Identify which cell holds the provided text, then report its (x, y) central coordinate. 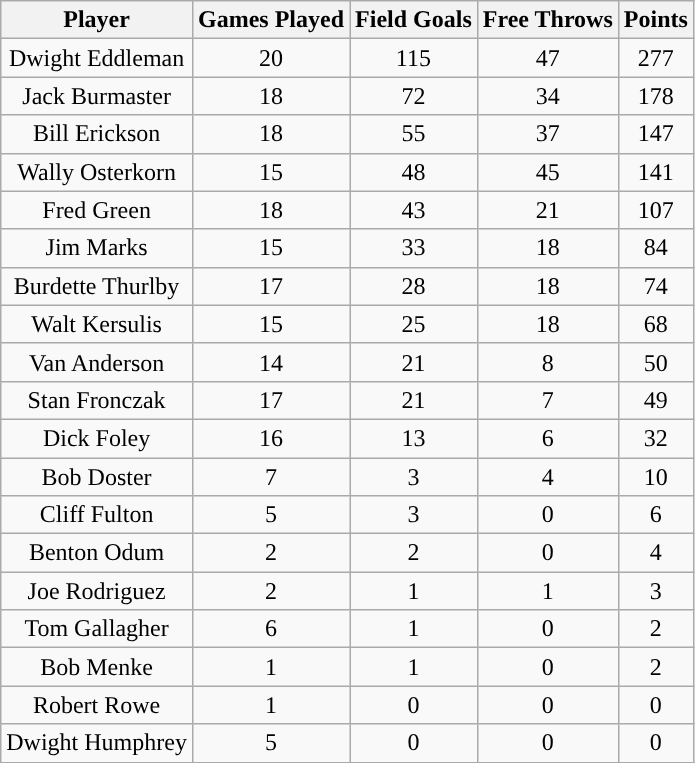
34 (548, 96)
25 (414, 324)
Jim Marks (97, 248)
68 (656, 324)
49 (656, 400)
37 (548, 134)
33 (414, 248)
72 (414, 96)
115 (414, 58)
Cliff Fulton (97, 515)
Robert Rowe (97, 705)
Wally Osterkorn (97, 172)
10 (656, 477)
Tom Gallagher (97, 629)
43 (414, 210)
Fred Green (97, 210)
13 (414, 438)
Dick Foley (97, 438)
Player (97, 20)
28 (414, 286)
Games Played (270, 20)
Dwight Humphrey (97, 743)
147 (656, 134)
20 (270, 58)
Points (656, 20)
Bob Menke (97, 667)
141 (656, 172)
277 (656, 58)
Stan Fronczak (97, 400)
84 (656, 248)
14 (270, 362)
Dwight Eddleman (97, 58)
47 (548, 58)
107 (656, 210)
45 (548, 172)
8 (548, 362)
32 (656, 438)
48 (414, 172)
Burdette Thurlby (97, 286)
50 (656, 362)
Joe Rodriguez (97, 591)
Free Throws (548, 20)
Benton Odum (97, 553)
Van Anderson (97, 362)
Bob Doster (97, 477)
74 (656, 286)
Walt Kersulis (97, 324)
Field Goals (414, 20)
55 (414, 134)
Bill Erickson (97, 134)
178 (656, 96)
Jack Burmaster (97, 96)
16 (270, 438)
